Search for the cell housing the specified text and yield its (x, y) center coordinate. 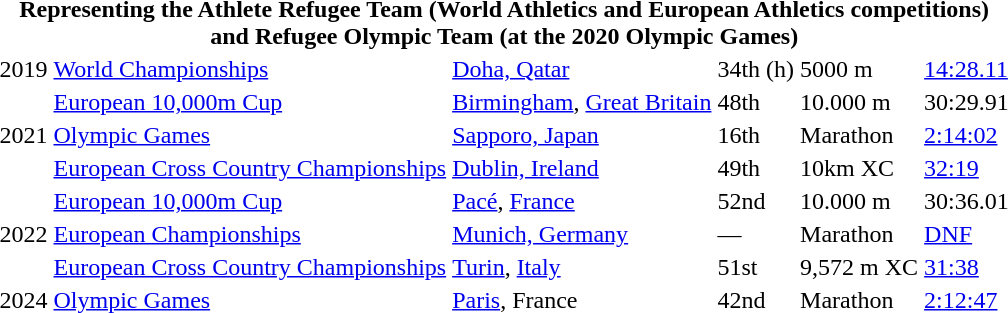
Pacé, France (582, 201)
Doha, Qatar (582, 69)
34th (h) (756, 69)
49th (756, 168)
European Championships (250, 234)
9,572 m XC (860, 267)
Munich, Germany (582, 234)
51st (756, 267)
10km XC (860, 168)
16th (756, 135)
World Championships (250, 69)
Dublin, Ireland (582, 168)
Birmingham, Great Britain (582, 102)
5000 m (860, 69)
Olympic Games (250, 135)
Sapporo, Japan (582, 135)
48th (756, 102)
Turin, Italy (582, 267)
52nd (756, 201)
— (756, 234)
